Locate the cell with the specified text and output its (x, y) center coordinate. 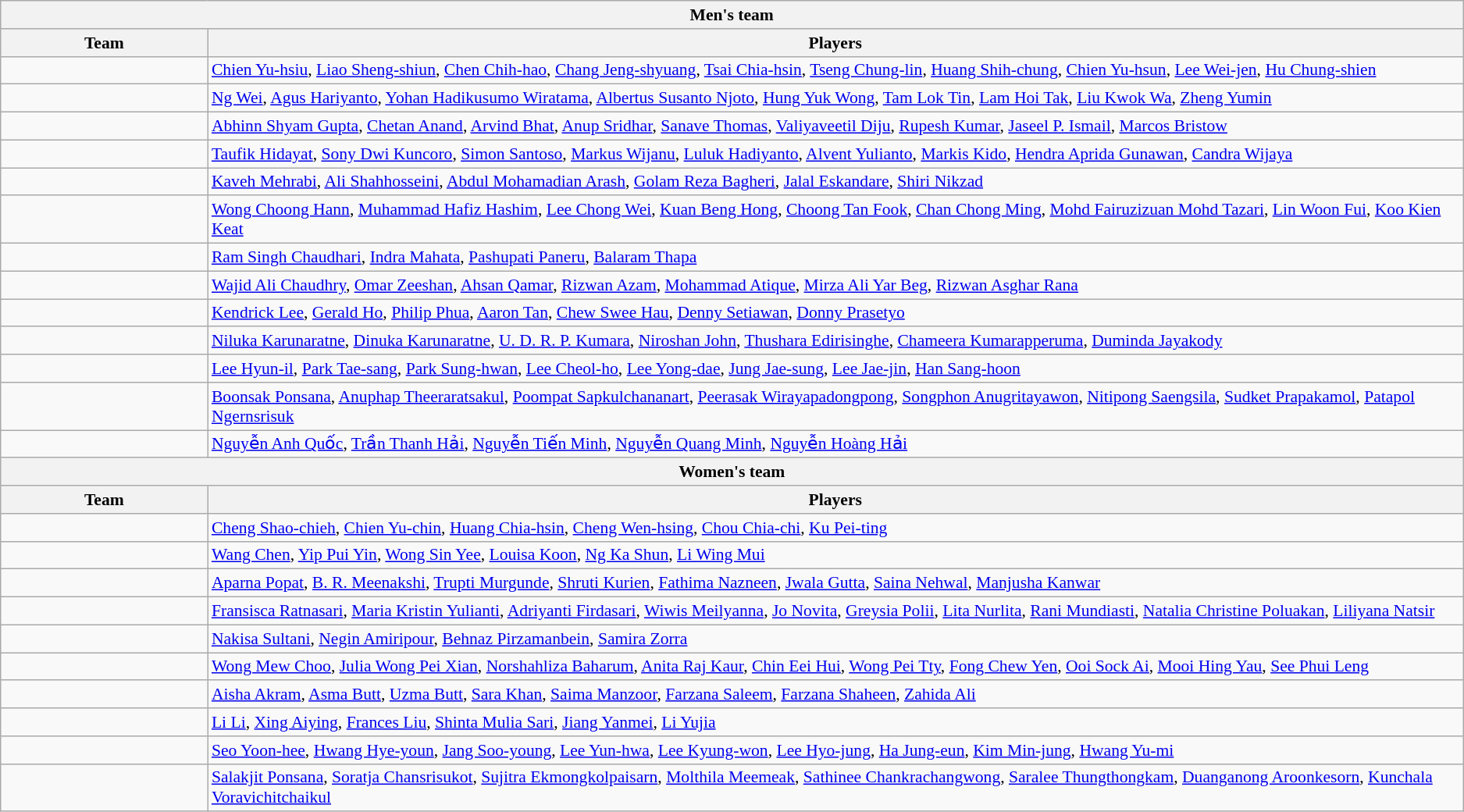
Wajid Ali Chaudhry, Omar Zeeshan, Ahsan Qamar, Rizwan Azam, Mohammad Atique, Mirza Ali Yar Beg, Rizwan Asghar Rana (835, 285)
Nakisa Sultani, Negin Amiripour, Behnaz Pirzamanbein, Samira Zorra (835, 639)
Seo Yoon-hee, Hwang Hye-youn, Jang Soo-young, Lee Yun-hwa, Lee Kyung-won, Lee Hyo-jung, Ha Jung-eun, Kim Min-jung, Hwang Yu-mi (835, 750)
Cheng Shao-chieh, Chien Yu-chin, Huang Chia-hsin, Cheng Wen-hsing, Chou Chia-chi, Ku Pei-ting (835, 528)
Taufik Hidayat, Sony Dwi Kuncoro, Simon Santoso, Markus Wijanu, Luluk Hadiyanto, Alvent Yulianto, Markis Kido, Hendra Aprida Gunawan, Candra Wijaya (835, 154)
Aparna Popat, B. R. Meenakshi, Trupti Murgunde, Shruti Kurien, Fathima Nazneen, Jwala Gutta, Saina Nehwal, Manjusha Kanwar (835, 583)
Nguyễn Anh Quốc, Trần Thanh Hải, Nguyễn Tiến Minh, Nguyễn Quang Minh, Nguyễn Hoàng Hải (835, 444)
Abhinn Shyam Gupta, Chetan Anand, Arvind Bhat, Anup Sridhar, Sanave Thomas, Valiyaveetil Diju, Rupesh Kumar, Jaseel P. Ismail, Marcos Bristow (835, 126)
Women's team (732, 472)
Men's team (732, 15)
Aisha Akram, Asma Butt, Uzma Butt, Sara Khan, Saima Manzoor, Farzana Saleem, Farzana Shaheen, Zahida Ali (835, 695)
Ram Singh Chaudhari, Indra Mahata, Pashupati Paneru, Balaram Thapa (835, 258)
Kendrick Lee, Gerald Ho, Philip Phua, Aaron Tan, Chew Swee Hau, Denny Setiawan, Donny Prasetyo (835, 313)
Ng Wei, Agus Hariyanto, Yohan Hadikusumo Wiratama, Albertus Susanto Njoto, Hung Yuk Wong, Tam Lok Tin, Lam Hoi Tak, Liu Kwok Wa, Zheng Yumin (835, 98)
Lee Hyun-il, Park Tae-sang, Park Sung-hwan, Lee Cheol-ho, Lee Yong-dae, Jung Jae-sung, Lee Jae-jin, Han Sang-hoon (835, 369)
Li Li, Xing Aiying, Frances Liu, Shinta Mulia Sari, Jiang Yanmei, Li Yujia (835, 722)
Wang Chen, Yip Pui Yin, Wong Sin Yee, Louisa Koon, Ng Ka Shun, Li Wing Mui (835, 555)
Kaveh Mehrabi, Ali Shahhosseini, Abdul Mohamadian Arash, Golam Reza Bagheri, Jalal Eskandare, Shiri Nikzad (835, 182)
Niluka Karunaratne, Dinuka Karunaratne, U. D. R. P. Kumara, Niroshan John, Thushara Edirisinghe, Chameera Kumarapperuma, Duminda Jayakody (835, 341)
